Capture the cell that displays the provided text and extract its (X, Y) central coordinate. 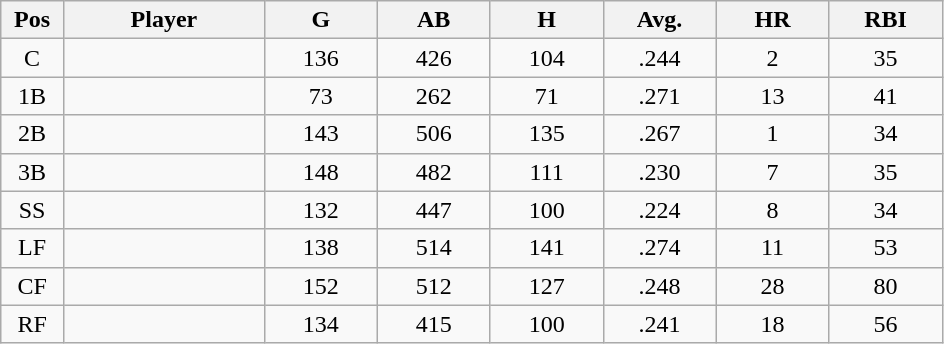
127 (546, 286)
482 (434, 172)
AB (434, 20)
143 (320, 134)
80 (886, 286)
LF (32, 248)
SS (32, 210)
512 (434, 286)
18 (772, 324)
.244 (660, 58)
73 (320, 96)
RBI (886, 20)
56 (886, 324)
.271 (660, 96)
3B (32, 172)
.267 (660, 134)
28 (772, 286)
7 (772, 172)
C (32, 58)
53 (886, 248)
41 (886, 96)
415 (434, 324)
111 (546, 172)
506 (434, 134)
1B (32, 96)
.224 (660, 210)
136 (320, 58)
Avg. (660, 20)
148 (320, 172)
RF (32, 324)
2B (32, 134)
Player (164, 20)
447 (434, 210)
134 (320, 324)
262 (434, 96)
11 (772, 248)
Pos (32, 20)
71 (546, 96)
2 (772, 58)
138 (320, 248)
.248 (660, 286)
CF (32, 286)
HR (772, 20)
514 (434, 248)
141 (546, 248)
G (320, 20)
H (546, 20)
.230 (660, 172)
13 (772, 96)
426 (434, 58)
8 (772, 210)
.274 (660, 248)
1 (772, 134)
152 (320, 286)
104 (546, 58)
132 (320, 210)
135 (546, 134)
.241 (660, 324)
